Pinpoint the cell where the given text exists, returning its [x, y] midpoint coordinate. 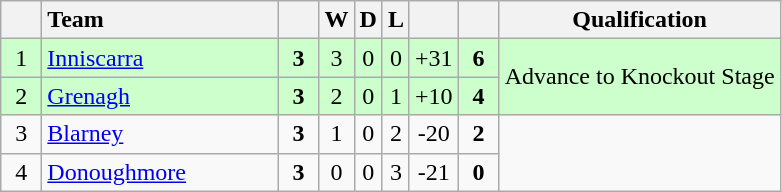
6 [478, 58]
Team [160, 20]
D [368, 20]
-20 [434, 134]
Donoughmore [160, 172]
Qualification [640, 20]
-21 [434, 172]
W [336, 20]
Blarney [160, 134]
Grenagh [160, 96]
Advance to Knockout Stage [640, 77]
L [396, 20]
+31 [434, 58]
Inniscarra [160, 58]
+10 [434, 96]
